Locate the cell with the specified text and output its [X, Y] center coordinate. 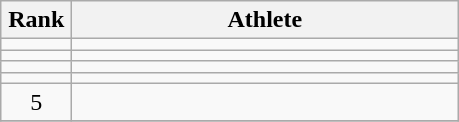
5 [36, 102]
Athlete [265, 20]
Rank [36, 20]
